Identify which cell holds the provided text, then report its [x, y] central coordinate. 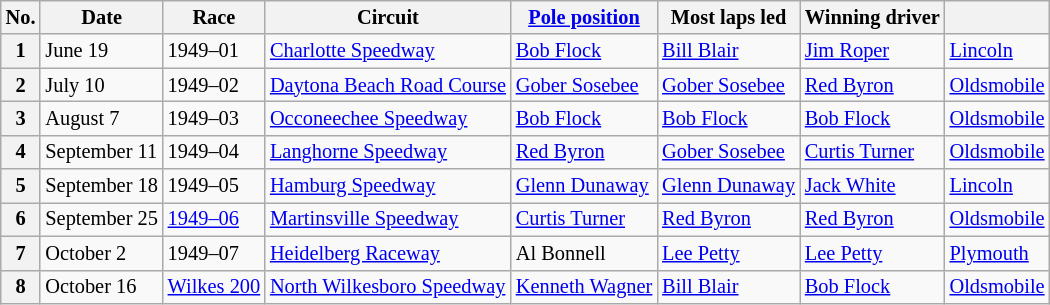
No. [21, 17]
Race [214, 17]
1949–05 [214, 186]
1949–07 [214, 253]
1949–03 [214, 118]
Occoneechee Speedway [388, 118]
Heidelberg Raceway [388, 253]
1949–02 [214, 85]
Winning driver [872, 17]
Pole position [584, 17]
1949–04 [214, 152]
Langhorne Speedway [388, 152]
North Wilkesboro Speedway [388, 287]
1949–06 [214, 219]
Wilkes 200 [214, 287]
October 16 [101, 287]
Circuit [388, 17]
Most laps led [728, 17]
Daytona Beach Road Course [388, 85]
September 11 [101, 152]
6 [21, 219]
2 [21, 85]
Date [101, 17]
August 7 [101, 118]
5 [21, 186]
4 [21, 152]
Martinsville Speedway [388, 219]
June 19 [101, 51]
Jim Roper [872, 51]
Al Bonnell [584, 253]
September 18 [101, 186]
September 25 [101, 219]
7 [21, 253]
October 2 [101, 253]
1 [21, 51]
July 10 [101, 85]
Kenneth Wagner [584, 287]
Jack White [872, 186]
8 [21, 287]
Plymouth [998, 253]
1949–01 [214, 51]
3 [21, 118]
Charlotte Speedway [388, 51]
Hamburg Speedway [388, 186]
